Provide the (x, y) coordinate of the cell's center where the given text is located.  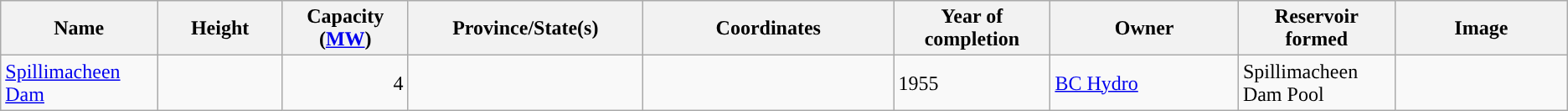
Image (1481, 29)
Province/State(s) (526, 29)
Name (79, 29)
BC Hydro (1144, 82)
Coordinates (769, 29)
4 (345, 82)
1955 (972, 82)
Owner (1144, 29)
Year of completion (972, 29)
Spillimacheen Dam Pool (1317, 82)
Spillimacheen Dam (79, 82)
Reservoir formed (1317, 29)
Capacity (MW) (345, 29)
Height (220, 29)
